Find where the given text appears and provide that cell's center as [X, Y] coordinate. 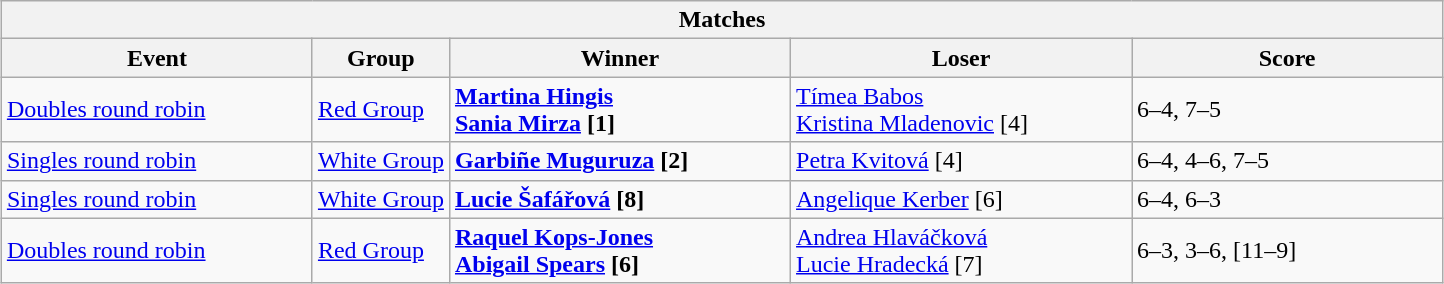
Andrea Hlaváčková Lucie Hradecká [7] [962, 250]
6–4, 4–6, 7–5 [1288, 161]
6–4, 7–5 [1288, 110]
Event [156, 58]
6–4, 6–3 [1288, 199]
Matches [722, 20]
Score [1288, 58]
Angelique Kerber [6] [962, 199]
Loser [962, 58]
Petra Kvitová [4] [962, 161]
Martina Hingis Sania Mirza [1] [620, 110]
Winner [620, 58]
Lucie Šafářová [8] [620, 199]
Tímea Babos Kristina Mladenovic [4] [962, 110]
Raquel Kops-Jones Abigail Spears [6] [620, 250]
Group [380, 58]
Garbiñe Muguruza [2] [620, 161]
6–3, 3–6, [11–9] [1288, 250]
